Provide the (x, y) coordinate of the cell's center where the given text is located.  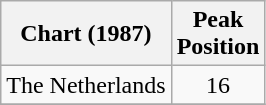
16 (218, 85)
PeakPosition (218, 34)
The Netherlands (86, 85)
Chart (1987) (86, 34)
